Return the (X, Y) coordinate for the center point of the cell that contains the specified text.  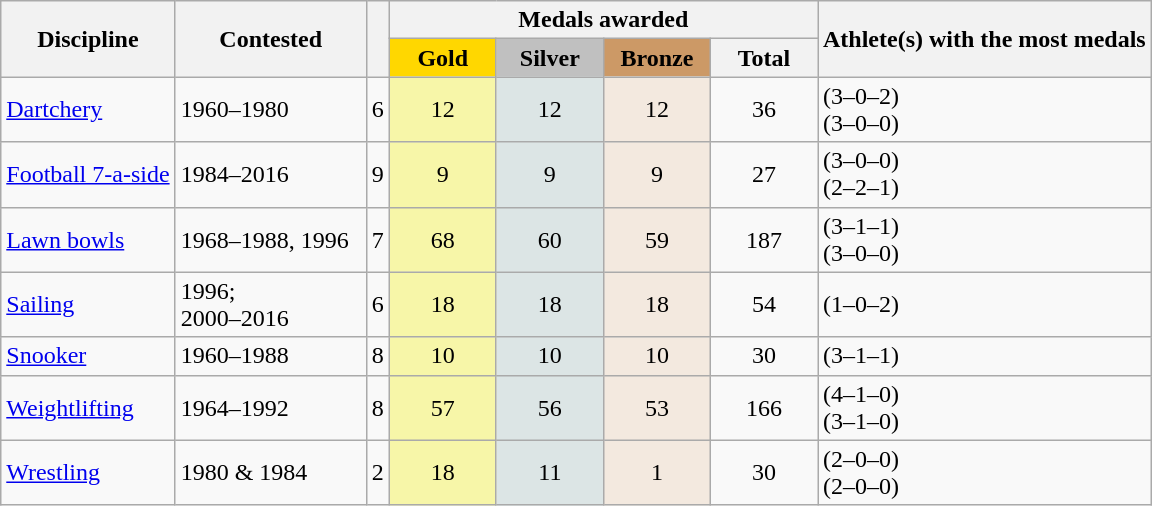
(3–0–0) (2–2–1) (985, 174)
53 (656, 408)
(3–1–1) (3–0–0) (985, 240)
27 (764, 174)
(2–0–0) (2–0–0) (985, 472)
54 (764, 304)
57 (442, 408)
(4–1–0) (3–1–0) (985, 408)
(3–1–1) (985, 356)
1960–1980 (270, 110)
Football 7-a-side (88, 174)
2 (378, 472)
1984–2016 (270, 174)
36 (764, 110)
Discipline (88, 39)
68 (442, 240)
56 (550, 408)
166 (764, 408)
Silver (550, 58)
Total (764, 58)
Gold (442, 58)
7 (378, 240)
Wrestling (88, 472)
Lawn bowls (88, 240)
Bronze (656, 58)
1980 & 1984 (270, 472)
(3–0–2) (3–0–0) (985, 110)
187 (764, 240)
1964–1992 (270, 408)
Dartchery (88, 110)
Weightlifting (88, 408)
11 (550, 472)
1996;2000–2016 (270, 304)
Snooker (88, 356)
Sailing (88, 304)
Athlete(s) with the most medals (985, 39)
1 (656, 472)
Contested (270, 39)
60 (550, 240)
1968–1988, 1996 (270, 240)
1960–1988 (270, 356)
Medals awarded (603, 20)
59 (656, 240)
(1–0–2) (985, 304)
